Detect which cell encompasses the target text, then output its (x, y) center coordinate. 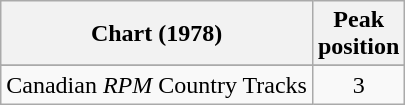
Chart (1978) (157, 34)
Canadian RPM Country Tracks (157, 85)
3 (358, 85)
Peakposition (358, 34)
